Output the [x, y] coordinate of the center of the cell containing the given text.  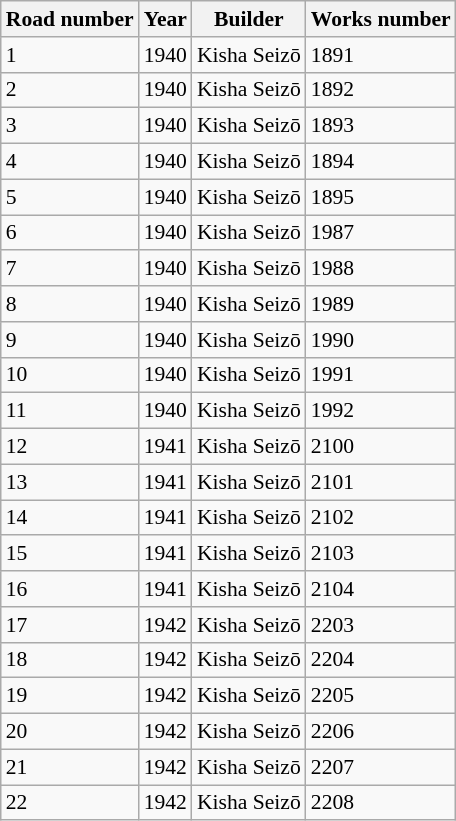
1989 [381, 304]
5 [70, 197]
2101 [381, 482]
1988 [381, 269]
1894 [381, 162]
2203 [381, 625]
22 [70, 803]
2207 [381, 767]
6 [70, 233]
16 [70, 589]
1 [70, 55]
Road number [70, 19]
4 [70, 162]
1892 [381, 90]
1990 [381, 340]
1895 [381, 197]
11 [70, 411]
2104 [381, 589]
1891 [381, 55]
1991 [381, 375]
15 [70, 554]
12 [70, 447]
14 [70, 518]
1992 [381, 411]
2206 [381, 732]
2103 [381, 554]
Year [166, 19]
21 [70, 767]
13 [70, 482]
7 [70, 269]
8 [70, 304]
3 [70, 126]
18 [70, 660]
17 [70, 625]
1987 [381, 233]
2208 [381, 803]
2100 [381, 447]
2204 [381, 660]
10 [70, 375]
Works number [381, 19]
9 [70, 340]
19 [70, 696]
20 [70, 732]
Builder [249, 19]
1893 [381, 126]
2102 [381, 518]
2 [70, 90]
2205 [381, 696]
